Capture the cell that displays the provided text and extract its (x, y) central coordinate. 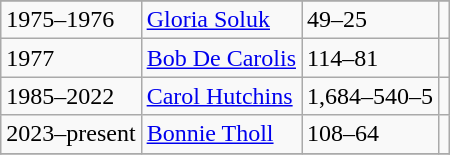
Carol Hutchins (221, 96)
Gloria Soluk (221, 20)
114–81 (370, 58)
49–25 (370, 20)
Bonnie Tholl (221, 134)
2023–present (71, 134)
108–64 (370, 134)
Bob De Carolis (221, 58)
1985–2022 (71, 96)
1,684–540–5 (370, 96)
1975–1976 (71, 20)
1977 (71, 58)
